Search for the cell housing the specified text and yield its [x, y] center coordinate. 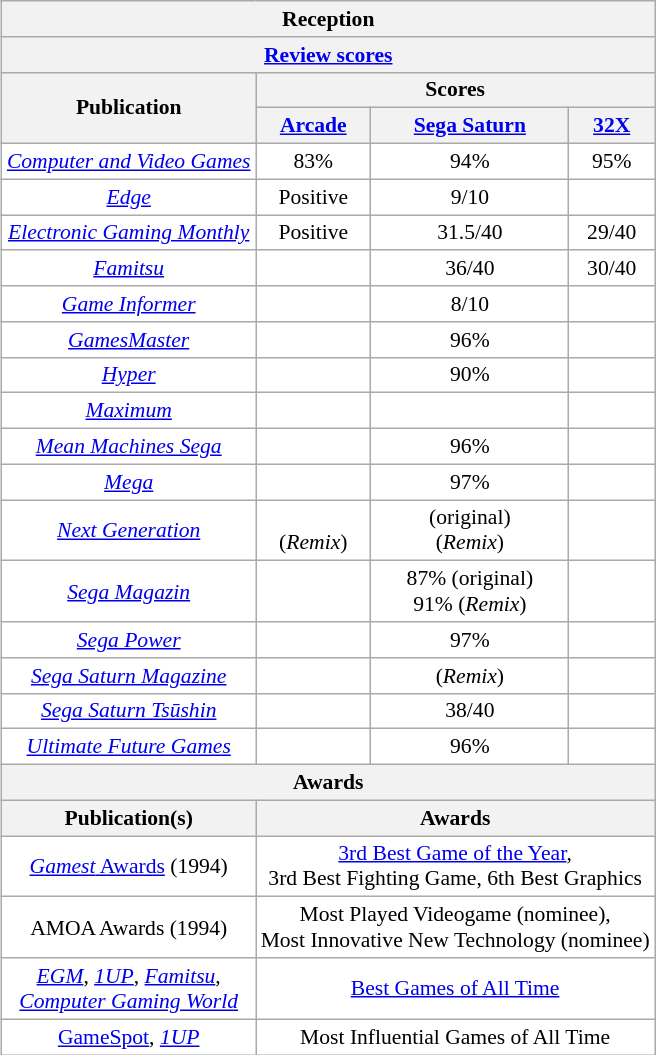
29/40 [612, 232]
87% (original) 91% (Remix) [470, 592]
Publication(s) [129, 818]
Publication [129, 108]
Sega Saturn [470, 126]
GamesMaster [129, 339]
Computer and Video Games [129, 161]
90% [470, 375]
9/10 [470, 197]
Edge [129, 197]
GameSpot, 1UP [129, 1037]
38/40 [470, 711]
36/40 [470, 268]
Hyper [129, 375]
EGM, 1UP, Famitsu, Computer Gaming World [129, 988]
Mega [129, 482]
Arcade [314, 126]
94% [470, 161]
30/40 [612, 268]
Best Games of All Time [456, 988]
Scores [456, 90]
Review scores [328, 54]
AMOA Awards (1994) [129, 928]
(original) (Remix) [470, 530]
32X [612, 126]
Most Played Videogame (nominee), Most Innovative New Technology (nominee) [456, 928]
Ultimate Future Games [129, 747]
Most Influential Games of All Time [456, 1037]
Mean Machines Sega [129, 446]
Sega Saturn Magazine [129, 675]
Famitsu [129, 268]
Maximum [129, 411]
Gamest Awards (1994) [129, 866]
Reception [328, 19]
Sega Saturn Tsūshin [129, 711]
Sega Magazin [129, 592]
Sega Power [129, 640]
83% [314, 161]
31.5/40 [470, 232]
3rd Best Game of the Year, 3rd Best Fighting Game, 6th Best Graphics [456, 866]
95% [612, 161]
Electronic Gaming Monthly [129, 232]
Game Informer [129, 304]
8/10 [470, 304]
Next Generation [129, 530]
